Pinpoint the cell where the given text exists, returning its [x, y] midpoint coordinate. 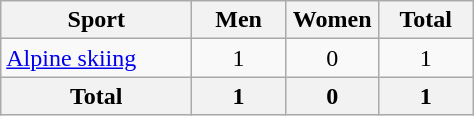
Men [239, 20]
Alpine skiing [96, 58]
Sport [96, 20]
Women [332, 20]
